Determine the (X, Y) coordinate at the center of the cell enclosing the given text.  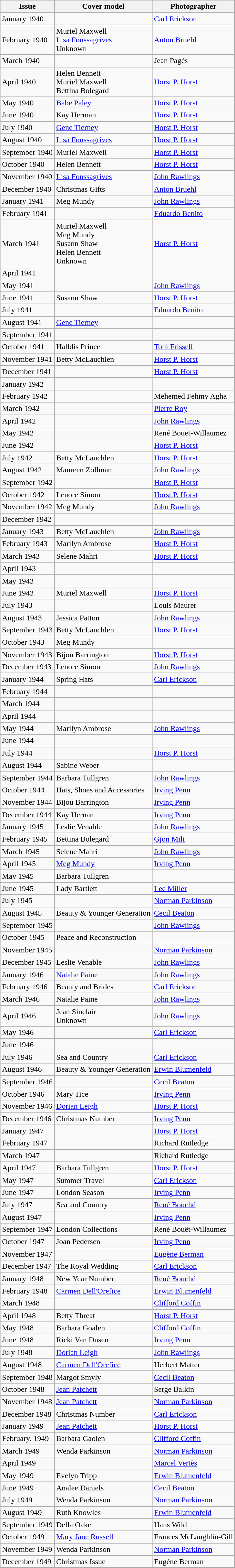
April 1945 (27, 864)
Muriel Maxwell Lisa Fonssagrives Unknown (103, 40)
February 1945 (27, 839)
November 1944 (27, 802)
April 1948 (27, 1316)
January 1945 (27, 827)
April 1944 (27, 716)
June 1947 (27, 1192)
March 1943 (27, 556)
Mary Tice (103, 1094)
June 1942 (27, 446)
July 1944 (27, 753)
February 1941 (27, 214)
July 1940 (27, 127)
November 1940 (27, 177)
September 1941 (27, 335)
September 1949 (27, 1525)
August 1940 (27, 140)
April 1940 (27, 82)
February 1947 (27, 1143)
London Collections (103, 1230)
May 1947 (27, 1180)
Helen Bennett (103, 164)
May 1940 (27, 103)
October 1945 (27, 938)
September 1946 (27, 1082)
August 1943 (27, 618)
Lee Miller (193, 888)
August 1941 (27, 322)
September 1942 (27, 482)
Jean Pagès (193, 61)
March 1940 (27, 61)
January 1949 (27, 1426)
Jean Sinclair Unknown (103, 1016)
September 1943 (27, 630)
Bettina Bolegard (103, 839)
Muriel Maxwell Meg Mundy Susann Shaw Helen Bennett Unknown (103, 243)
June 1949 (27, 1488)
December 1945 (27, 962)
October 1941 (27, 347)
November 1947 (27, 1254)
Della Oake (103, 1525)
January 1947 (27, 1131)
October 1946 (27, 1094)
June 1940 (27, 115)
February 1942 (27, 396)
January 1942 (27, 384)
May 1942 (27, 433)
December 1941 (27, 371)
July 1949 (27, 1500)
January 1943 (27, 532)
June 1944 (27, 741)
August 1944 (27, 765)
March 1946 (27, 999)
November 1948 (27, 1402)
December 1944 (27, 814)
July 1943 (27, 605)
Herbert Matter (193, 1365)
October 1940 (27, 164)
Serge Balkin (193, 1389)
December 1942 (27, 519)
May 1945 (27, 876)
January 1941 (27, 201)
May 1946 (27, 1033)
August 1946 (27, 1069)
November 1949 (27, 1549)
Barbara Goalen (103, 1328)
New Year Number (103, 1279)
The Royal Wedding (103, 1266)
January 1940 (27, 19)
Spring Hats (103, 679)
July 1945 (27, 901)
September 1940 (27, 152)
Betty Threat (103, 1316)
Frances McLaughlin-Gill (193, 1537)
May 1944 (27, 728)
May 1943 (27, 581)
Ricki Van Dusen (103, 1340)
Hans Wild (193, 1525)
October 1947 (27, 1242)
Helen Bennett Muriel Maxwell Bettina Bolegard (103, 82)
Cover model (103, 6)
March 1942 (27, 408)
Photographer (193, 6)
June 1943 (27, 593)
February 1946 (27, 987)
January 1948 (27, 1279)
Toni Frissell (193, 347)
December 1949 (27, 1562)
October 1943 (27, 642)
Christmas Gifts (103, 189)
Kay Herman (103, 115)
Summer Travel (103, 1180)
Issue (27, 6)
Joan Pedersen (103, 1242)
April 1947 (27, 1168)
August 1948 (27, 1365)
April 1946 (27, 1016)
August 1942 (27, 470)
September 1944 (27, 778)
Evelyn Tripp (103, 1476)
July 1941 (27, 310)
Halldis Prince (103, 347)
Babe Paley (103, 103)
Kay Hernan (103, 814)
Mehemed Fehmy Agha (193, 396)
February 1948 (27, 1291)
Mary Jane Russell (103, 1537)
July 1946 (27, 1057)
May 1949 (27, 1476)
December 1947 (27, 1266)
June 1948 (27, 1340)
July 1947 (27, 1205)
Barbara Gaolen (103, 1439)
August 1945 (27, 913)
Maureen Zollman (103, 470)
Ruth Knowles (103, 1512)
November 1941 (27, 359)
October 1949 (27, 1537)
Margot Smyly (103, 1377)
April 1943 (27, 568)
November 1946 (27, 1106)
Beauty and Brides (103, 987)
March 1945 (27, 852)
November 1945 (27, 950)
January 1944 (27, 679)
Gjon Mili (193, 839)
April 1941 (27, 273)
August 1947 (27, 1217)
April 1942 (27, 421)
May 1948 (27, 1328)
February 1940 (27, 40)
February. 1949 (27, 1439)
March 1944 (27, 704)
December 1946 (27, 1119)
Christmas Issue (103, 1562)
Susann Shaw (103, 298)
March 1947 (27, 1155)
Lady Bartlett (103, 888)
November 1943 (27, 655)
Hats, Shoes and Accessories (103, 790)
January 1946 (27, 974)
London Season (103, 1192)
Sabine Weber (103, 765)
December 1943 (27, 667)
Marcel Vertès (193, 1463)
August 1949 (27, 1512)
Analee Daniels (103, 1488)
December 1948 (27, 1414)
December 1940 (27, 189)
June 1941 (27, 298)
November 1942 (27, 507)
March 1949 (27, 1451)
September 1945 (27, 925)
July 1948 (27, 1352)
March 1941 (27, 243)
Louis Maurer (193, 605)
July 1942 (27, 458)
March 1948 (27, 1303)
October 1948 (27, 1389)
October 1944 (27, 790)
May 1941 (27, 285)
Jessica Patton (103, 618)
October 1942 (27, 495)
April 1949 (27, 1463)
Peace and Reconstruction (103, 938)
February 1943 (27, 544)
February 1944 (27, 692)
September 1947 (27, 1230)
June 1945 (27, 888)
Pierre Roy (193, 408)
September 1948 (27, 1377)
June 1946 (27, 1045)
